Scan for the cell matching the given text and deliver its (X, Y) coordinate at center. 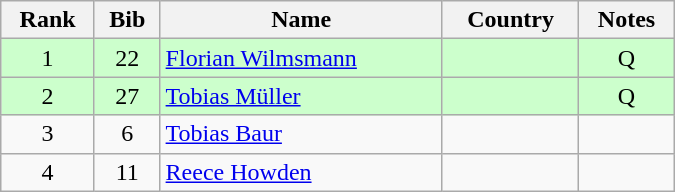
Name (301, 20)
Tobias Baur (301, 134)
1 (48, 58)
Bib (127, 20)
4 (48, 172)
6 (127, 134)
Tobias Müller (301, 96)
Florian Wilmsmann (301, 58)
2 (48, 96)
27 (127, 96)
Notes (626, 20)
Reece Howden (301, 172)
3 (48, 134)
Rank (48, 20)
Country (510, 20)
11 (127, 172)
22 (127, 58)
